Capture the cell that displays the provided text and extract its (X, Y) central coordinate. 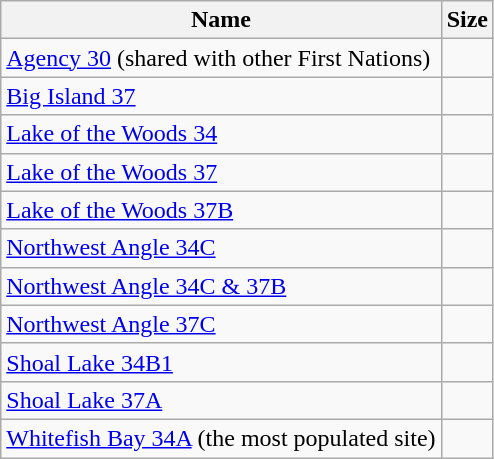
Shoal Lake 34B1 (221, 362)
Lake of the Woods 37B (221, 210)
Northwest Angle 34C & 37B (221, 286)
Agency 30 (shared with other First Nations) (221, 58)
Big Island 37 (221, 96)
Whitefish Bay 34A (the most populated site) (221, 438)
Shoal Lake 37A (221, 400)
Lake of the Woods 37 (221, 172)
Northwest Angle 34C (221, 248)
Name (221, 20)
Northwest Angle 37C (221, 324)
Lake of the Woods 34 (221, 134)
Size (467, 20)
